Return (x, y) of the center of cell containing provided text 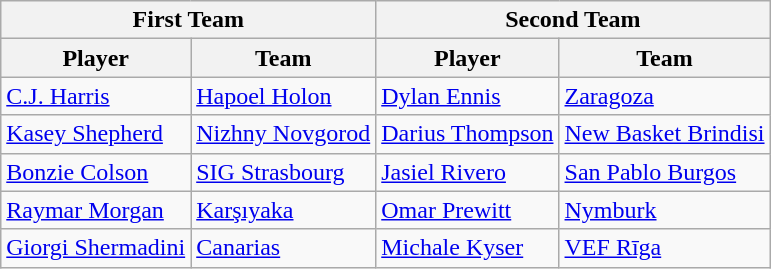
Darius Thompson (468, 134)
VEF Rīga (664, 248)
Second Team (573, 20)
Karşıyaka (284, 210)
Jasiel Rivero (468, 172)
SIG Strasbourg (284, 172)
Kasey Shepherd (96, 134)
San Pablo Burgos (664, 172)
First Team (188, 20)
Giorgi Shermadini (96, 248)
Omar Prewitt (468, 210)
Raymar Morgan (96, 210)
Michale Kyser (468, 248)
Canarias (284, 248)
New Basket Brindisi (664, 134)
Nymburk (664, 210)
Dylan Ennis (468, 96)
Bonzie Colson (96, 172)
C.J. Harris (96, 96)
Nizhny Novgorod (284, 134)
Zaragoza (664, 96)
Hapoel Holon (284, 96)
